Pinpoint the cell where the given text exists, returning its (x, y) midpoint coordinate. 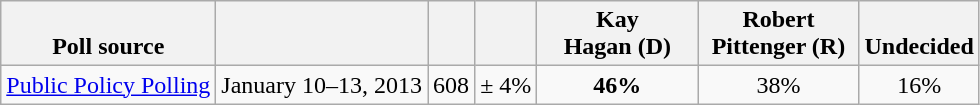
RobertPittenger (R) (778, 34)
± 4% (506, 85)
38% (778, 85)
46% (618, 85)
608 (452, 85)
16% (919, 85)
Undecided (919, 34)
Public Policy Polling (108, 85)
Poll source (108, 34)
KayHagan (D) (618, 34)
January 10–13, 2013 (322, 85)
